Identify which cell holds the provided text, then report its [x, y] central coordinate. 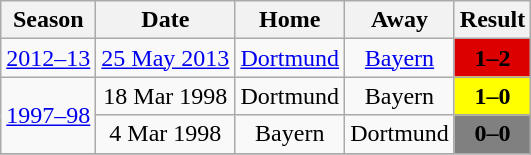
4 Mar 1998 [166, 134]
25 May 2013 [166, 58]
18 Mar 1998 [166, 96]
1997–98 [48, 115]
Result [492, 20]
Date [166, 20]
1–0 [492, 96]
0–0 [492, 134]
Home [290, 20]
1–2 [492, 58]
Away [400, 20]
Season [48, 20]
2012–13 [48, 58]
